Locate the cell with the specified text and output its (x, y) center coordinate. 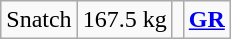
Snatch (39, 20)
GR (206, 20)
167.5 kg (124, 20)
